Identify which cell holds the provided text, then report its [x, y] central coordinate. 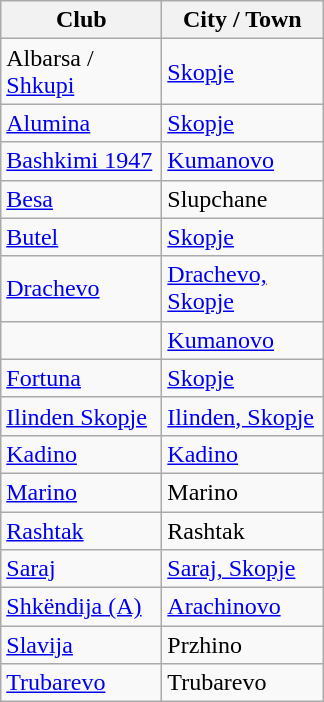
Przhino [242, 645]
Ilinden Skopje [82, 416]
Club [82, 20]
Drachevo, Skopje [242, 288]
Saraj, Skopje [242, 569]
Drachevo [82, 288]
City / Town [242, 20]
Fortuna [82, 378]
Besa [82, 199]
Slavija [82, 645]
Butel [82, 237]
Ilinden, Skopje [242, 416]
Shkëndija (A) [82, 607]
Albarsa / Shkupi [82, 72]
Arachinovo [242, 607]
Slupchane [242, 199]
Saraj [82, 569]
Alumina [82, 123]
Bashkimi 1947 [82, 161]
